Output the [X, Y] coordinate of the center of the cell containing the given text.  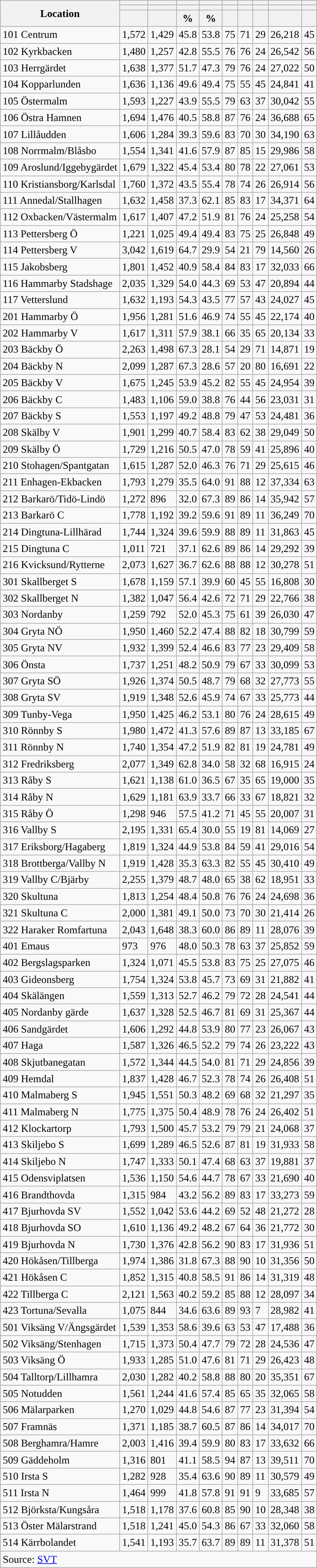
46.3 [210, 466]
1,837 [134, 1079]
1,715 [134, 1344]
1,216 [162, 449]
1,289 [162, 1145]
28,348 [285, 1509]
314 Råby N [60, 797]
24,068 [285, 1128]
52 [245, 1211]
51.7 [188, 68]
112 Oxbacken/Västermalm [60, 217]
40.7 [188, 432]
57.4 [210, 1393]
973 [134, 946]
46.9 [210, 316]
29,049 [285, 432]
1,354 [162, 747]
2,003 [134, 1443]
1,075 [134, 1311]
1,348 [162, 697]
23,222 [285, 1046]
35.7 [188, 1543]
420 Hökåsen/Tillberga [60, 1261]
43.9 [188, 101]
37,334 [285, 482]
45.3 [210, 615]
64.0 [210, 482]
44.3 [210, 283]
45.8 [188, 35]
29,292 [285, 548]
29,409 [285, 648]
41.1 [188, 1460]
9 [260, 1493]
40.5 [188, 118]
109 Aroslund/Iggebygärdet [60, 167]
24,841 [285, 84]
1,932 [134, 648]
1,272 [134, 499]
305 Gryta NV [60, 648]
508 Berghamra/Hamre [60, 1443]
1,500 [162, 1128]
61.0 [188, 781]
1,376 [162, 1245]
1,775 [134, 1112]
34.6 [188, 1311]
27,022 [285, 68]
57.8 [210, 1493]
24,698 [285, 896]
51.6 [188, 316]
45.4 [188, 167]
216 Kvicksund/Rytterne [60, 565]
30.0 [210, 830]
27 [310, 830]
18,821 [285, 797]
1,344 [162, 1062]
1,901 [134, 432]
33,685 [285, 1493]
1,729 [134, 449]
26,408 [285, 1079]
1,926 [134, 681]
302 Skallberget N [60, 598]
23,031 [285, 399]
50.0 [210, 913]
1,551 [162, 1095]
1,159 [162, 582]
1,011 [134, 548]
1,241 [162, 1526]
32,033 [285, 267]
43.2 [188, 1195]
62.8 [188, 764]
45.2 [210, 383]
984 [162, 1195]
1,744 [134, 532]
39.4 [188, 1443]
1,185 [162, 1427]
313 Råby S [60, 781]
512 Björksta/Kungsåra [60, 1509]
1,254 [162, 896]
31,933 [285, 1145]
94 [230, 1460]
792 [162, 615]
107 Lillåudden [60, 134]
28,982 [285, 1311]
24,027 [285, 300]
202 Hammarby V [60, 333]
205 Bäckby V [60, 383]
1,747 [134, 1161]
214 Dingtuna-Lillhärad [60, 532]
45.9 [210, 697]
55.4 [210, 184]
1,329 [162, 283]
505 Notudden [60, 1393]
28,097 [285, 1294]
65.4 [188, 830]
406 Sandgärdet [60, 1029]
17,488 [285, 1327]
24,781 [285, 747]
405 Nordanby gärde [60, 1013]
1,476 [162, 118]
422 Tillberga C [60, 1294]
60.8 [210, 1509]
1,637 [134, 1013]
504 Talltorp/Lillhamra [60, 1377]
1,341 [162, 151]
1,737 [134, 664]
24,954 [285, 383]
1,552 [134, 1211]
1,945 [134, 1095]
34,190 [285, 134]
30,042 [285, 101]
411 Malmaberg N [60, 1112]
52.5 [188, 1013]
25,773 [285, 697]
16,691 [285, 366]
106 Östra Hamnen [60, 118]
48.4 [188, 896]
47.0 [210, 449]
34,017 [285, 1427]
1,629 [134, 797]
1,407 [162, 217]
50.9 [210, 664]
1,429 [162, 35]
39.2 [188, 515]
1,227 [162, 101]
2,099 [134, 366]
60.5 [210, 1427]
25,615 [285, 466]
19,000 [285, 781]
1,331 [162, 830]
25,896 [285, 449]
1,778 [134, 515]
2,121 [134, 1294]
26,423 [285, 1360]
1,563 [162, 1294]
1,299 [162, 432]
506 Mälarparken [60, 1410]
37.1 [188, 548]
36.5 [210, 781]
Source: SVT [159, 1559]
110 Kristiansborg/Karlsdal [60, 184]
1,322 [162, 167]
61 [245, 615]
801 [162, 1460]
315 Råby Ö [60, 814]
322 Haraker Romfartuna [60, 929]
1,284 [162, 134]
21,882 [285, 979]
25,367 [285, 1013]
105 Östermalm [60, 101]
40.8 [188, 1278]
2,000 [134, 913]
44.5 [188, 1062]
47.3 [210, 68]
24,856 [285, 1062]
1,425 [162, 714]
3,042 [134, 250]
45.0 [188, 1526]
510 Irsta S [60, 1476]
502 Viksäng/Stenhagen [60, 1344]
62.1 [210, 201]
1,025 [162, 234]
26,848 [285, 234]
21,690 [285, 1178]
1,541 [134, 1543]
1,379 [162, 880]
1,638 [134, 68]
57.1 [188, 582]
41.8 [188, 1493]
26,030 [285, 615]
28,076 [285, 929]
29,986 [285, 151]
1,381 [162, 913]
1,244 [162, 1393]
1,730 [134, 1245]
1,259 [134, 615]
1,245 [162, 383]
1,980 [134, 731]
47.6 [210, 1360]
32,065 [285, 1393]
1,251 [162, 664]
16,915 [285, 764]
209 Skälby Ö [60, 449]
1,047 [162, 598]
208 Skälby V [60, 432]
63.3 [210, 863]
59.0 [188, 399]
1,554 [134, 151]
308 Gryta SV [60, 697]
24,541 [285, 996]
1,150 [162, 1178]
421 Hökåsen C [60, 1278]
Location [60, 13]
1,933 [134, 1360]
102 Kyrkbacken [60, 51]
1,197 [162, 416]
946 [162, 814]
204 Bäckby N [60, 366]
59.2 [210, 1294]
44.7 [210, 1178]
402 Bergslagsparken [60, 962]
49.6 [188, 84]
317 Eriksborg/Hagaberg [60, 847]
2,030 [134, 1377]
18,951 [285, 880]
25,258 [285, 217]
1,257 [162, 51]
31,378 [285, 1543]
27,075 [285, 962]
33.7 [210, 797]
1,974 [134, 1261]
116 Hammarby Stadshage [60, 283]
38.8 [210, 399]
57.6 [210, 731]
52.7 [188, 996]
1,386 [162, 1261]
1,460 [162, 631]
1,678 [134, 582]
416 Brandthovda [60, 1195]
1,270 [134, 1410]
49.1 [188, 913]
37.3 [188, 201]
1,760 [134, 184]
32.0 [188, 499]
316 Vallby S [60, 830]
1,648 [162, 929]
1,292 [162, 1029]
31,356 [285, 1261]
507 Framnäs [60, 1427]
42.6 [210, 598]
34.0 [210, 764]
1,615 [134, 466]
1,559 [134, 996]
33,632 [285, 1443]
1,399 [162, 648]
1,675 [134, 383]
93 [245, 1311]
301 Skallberget S [60, 582]
1,813 [134, 896]
410 Malmaberg S [60, 1095]
1,313 [162, 996]
213 Barkarö C [60, 515]
45.5 [188, 962]
21,297 [285, 1095]
501 Viksäng V/Ängsgärdet [60, 1327]
1,316 [134, 1460]
514 Kärrbolandet [60, 1543]
28.1 [210, 350]
1,699 [134, 1145]
1,298 [134, 814]
1,349 [162, 764]
415 Odensviplatsen [60, 1178]
63.9 [188, 797]
419 Bjurhovda N [60, 1245]
409 Hemdal [60, 1079]
1,483 [134, 399]
115 Jakobsberg [60, 267]
1,416 [162, 1443]
53.4 [210, 167]
35.5 [188, 482]
20,894 [285, 283]
310 Rönnby S [60, 731]
53.1 [210, 714]
319 Vallby C/Bjärby [60, 880]
1,852 [134, 1278]
307 Gryta SÖ [60, 681]
30,579 [285, 1476]
14,871 [285, 350]
31,394 [285, 1410]
414 Skiljebo N [60, 1161]
31.8 [188, 1261]
18 [260, 631]
321 Skultuna C [60, 913]
511 Irsta N [60, 1493]
32,060 [285, 1526]
20,134 [285, 333]
408 Skjutbanegatan [60, 1062]
1,106 [162, 399]
1,561 [134, 1393]
1,221 [134, 234]
1,328 [162, 1013]
1,042 [162, 1211]
212 Barkarö/Tidö-Lindö [60, 499]
24,481 [285, 416]
36.7 [188, 565]
1,373 [162, 1344]
207 Bäckby S [60, 416]
28.6 [210, 366]
113 Pettersberg Ö [60, 234]
38.1 [210, 333]
26,218 [285, 35]
26,067 [285, 1029]
63.7 [210, 1543]
31,319 [285, 1278]
15 [260, 151]
25,852 [285, 946]
1,740 [134, 747]
22,174 [285, 316]
26,914 [285, 184]
20,007 [285, 814]
309 Tunby-Vega [60, 714]
1,593 [134, 101]
503 Viksäng Ö [60, 1360]
52.3 [210, 1079]
509 Gäddeholm [60, 1460]
34,371 [285, 201]
320 Skultuna [60, 896]
1,621 [134, 781]
1,679 [134, 167]
1,377 [162, 68]
27,061 [285, 167]
39,511 [285, 1460]
44.9 [188, 847]
1,279 [162, 482]
318 Brottberga/Vallby N [60, 863]
35.4 [188, 1476]
21,772 [285, 1228]
1,181 [162, 797]
52.4 [188, 648]
2,035 [134, 283]
31,936 [285, 1245]
60 [230, 582]
1,452 [162, 267]
304 Gryta NÖ [60, 631]
1,071 [162, 962]
1,353 [162, 1327]
306 Önsta [60, 664]
2,043 [134, 929]
39.3 [188, 134]
1,371 [134, 1427]
1,498 [162, 350]
34 [310, 1294]
114 Pettersberg V [60, 250]
24,536 [285, 1344]
1,382 [134, 598]
46.6 [210, 648]
928 [162, 1476]
30,099 [285, 664]
999 [162, 1493]
303 Nordanby [60, 615]
48.8 [210, 416]
30,410 [285, 863]
1,627 [162, 565]
16,808 [285, 582]
1,619 [162, 250]
215 Dingtuna C [60, 548]
513 Öster Mälarstrand [60, 1526]
53.6 [188, 1211]
57.5 [188, 814]
28,615 [285, 714]
39.9 [210, 582]
36,688 [285, 118]
1,281 [162, 316]
1,587 [134, 1046]
53.2 [210, 1128]
37.6 [188, 1509]
103 Herrgärdet [60, 68]
58.6 [188, 1327]
2,195 [134, 830]
418 Bjurhovda SO [60, 1228]
1,333 [162, 1161]
14,560 [285, 250]
210 Stohagen/Spantgatan [60, 466]
206 Bäckby C [60, 399]
108 Norrmalm/Blåsbo [60, 151]
203 Bäckby Ö [60, 350]
1,819 [134, 847]
1,801 [134, 267]
403 Gideonsberg [60, 979]
41.2 [210, 814]
36,249 [285, 515]
1,694 [134, 118]
7 [260, 1311]
1,311 [162, 333]
1,138 [162, 781]
30,278 [285, 565]
44.2 [210, 1211]
721 [162, 548]
101 Centrum [60, 35]
29.9 [210, 250]
2,073 [134, 565]
976 [162, 946]
1,536 [134, 1178]
844 [162, 1311]
311 Rönnby N [60, 747]
1,285 [162, 1360]
40.9 [188, 267]
1,178 [162, 1509]
2,255 [134, 880]
401 Emaus [60, 946]
1,372 [162, 184]
423 Tortuna/Sevalla [60, 1311]
35,351 [285, 1377]
30,799 [285, 631]
117 Vetterslund [60, 300]
38.7 [188, 1427]
26,542 [285, 51]
21,414 [285, 913]
407 Haga [60, 1046]
1,374 [162, 681]
33,185 [285, 731]
1,326 [162, 1046]
1,472 [162, 731]
1,480 [134, 51]
2,263 [134, 350]
19,881 [285, 1161]
1,029 [162, 1410]
412 Klockartorp [60, 1128]
31,863 [285, 532]
312 Fredriksberg [60, 764]
22,766 [285, 598]
1,539 [134, 1327]
27,773 [285, 681]
104 Kopparlunden [60, 84]
56.4 [188, 598]
41.3 [188, 731]
47.7 [210, 1344]
211 Enhagen-Ekbacken [60, 482]
413 Skiljebo S [60, 1145]
38.3 [188, 929]
1,375 [162, 1112]
1,553 [134, 416]
26,402 [285, 1112]
48.9 [210, 1112]
896 [162, 499]
64.7 [188, 250]
21,272 [285, 1211]
1,192 [162, 515]
51.0 [188, 1360]
2,077 [134, 764]
1,610 [134, 1228]
35.3 [188, 863]
1,636 [134, 84]
29,016 [285, 847]
201 Hammarby Ö [60, 316]
111 Annedal/Stallhagen [60, 201]
60.0 [210, 929]
14,069 [285, 830]
417 Bjurhovda SV [60, 1211]
1,458 [162, 201]
1,754 [134, 979]
33,273 [285, 1195]
1,956 [134, 316]
50.1 [188, 1161]
35,942 [285, 499]
1,464 [134, 1493]
50.8 [210, 896]
404 Skälängen [60, 996]
